For the text-containing cell, return its midpoint in [x, y] coordinate format. 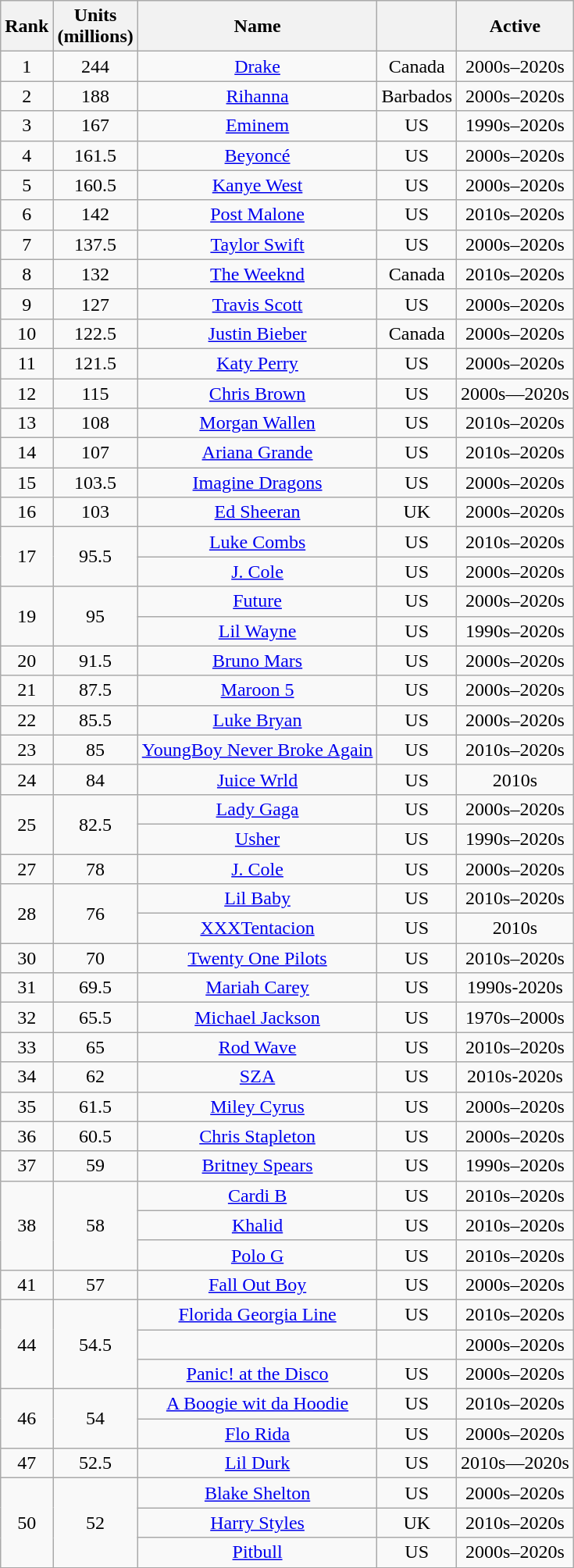
161.5 [95, 155]
54 [95, 1419]
52.5 [95, 1463]
Luke Bryan [258, 720]
22 [27, 720]
Fall Out Boy [258, 1285]
Miley Cyrus [258, 1107]
34 [27, 1077]
78 [95, 869]
142 [95, 215]
Lil Wayne [258, 631]
Panic! at the Disco [258, 1374]
Lady Gaga [258, 809]
Michael Jackson [258, 1017]
69.5 [95, 988]
76 [95, 914]
Justin Bieber [258, 333]
54.5 [95, 1344]
Eminem [258, 126]
108 [95, 423]
103 [95, 512]
103.5 [95, 483]
4 [27, 155]
Future [258, 601]
57 [95, 1285]
Imagine Dragons [258, 483]
58 [95, 1225]
28 [27, 914]
10 [27, 333]
27 [27, 869]
Morgan Wallen [258, 423]
Luke Combs [258, 542]
17 [27, 557]
87.5 [95, 690]
25 [27, 824]
7 [27, 244]
Ed Sheeran [258, 512]
52 [95, 1523]
70 [95, 958]
Barbados [417, 96]
244 [95, 66]
82.5 [95, 824]
Katy Perry [258, 363]
8 [27, 274]
61.5 [95, 1107]
2010s—2020s [515, 1463]
36 [27, 1136]
2 [27, 96]
62 [95, 1077]
60.5 [95, 1136]
5 [27, 185]
127 [95, 304]
132 [95, 274]
11 [27, 363]
46 [27, 1419]
Britney Spears [258, 1166]
Chris Brown [258, 393]
95 [95, 616]
Pitbull [258, 1552]
2010s-2020s [515, 1077]
65.5 [95, 1017]
1990s-2020s [515, 988]
21 [27, 690]
Lil Durk [258, 1463]
Rihanna [258, 96]
41 [27, 1285]
Chris Stapleton [258, 1136]
Lil Baby [258, 899]
Khalid [258, 1225]
SZA [258, 1077]
Taylor Swift [258, 244]
20 [27, 661]
2000s—2020s [515, 393]
9 [27, 304]
85.5 [95, 720]
Name [258, 27]
Florida Georgia Line [258, 1314]
Bruno Mars [258, 661]
24 [27, 779]
The Weeknd [258, 274]
3 [27, 126]
122.5 [95, 333]
59 [95, 1166]
12 [27, 393]
65 [95, 1047]
Blake Shelton [258, 1493]
Harry Styles [258, 1523]
31 [27, 988]
85 [95, 750]
84 [95, 779]
6 [27, 215]
167 [95, 126]
115 [95, 393]
33 [27, 1047]
1970s–2000s [515, 1017]
19 [27, 616]
Usher [258, 839]
Travis Scott [258, 304]
Rod Wave [258, 1047]
Kanye West [258, 185]
Flo Rida [258, 1434]
A Boogie wit da Hoodie [258, 1404]
16 [27, 512]
32 [27, 1017]
50 [27, 1523]
15 [27, 483]
YoungBoy Never Broke Again [258, 750]
Units(millions) [95, 27]
Rank [27, 27]
Juice Wrld [258, 779]
23 [27, 750]
13 [27, 423]
Beyoncé [258, 155]
47 [27, 1463]
188 [95, 96]
Active [515, 27]
Cardi B [258, 1196]
160.5 [95, 185]
107 [95, 453]
35 [27, 1107]
38 [27, 1225]
121.5 [95, 363]
1 [27, 66]
Drake [258, 66]
Post Malone [258, 215]
44 [27, 1344]
Twenty One Pilots [258, 958]
95.5 [95, 557]
Polo G [258, 1255]
30 [27, 958]
91.5 [95, 661]
37 [27, 1166]
137.5 [95, 244]
14 [27, 453]
Ariana Grande [258, 453]
Mariah Carey [258, 988]
XXXTentacion [258, 928]
Maroon 5 [258, 690]
